Find where the given text appears and provide that cell's center as [x, y] coordinate. 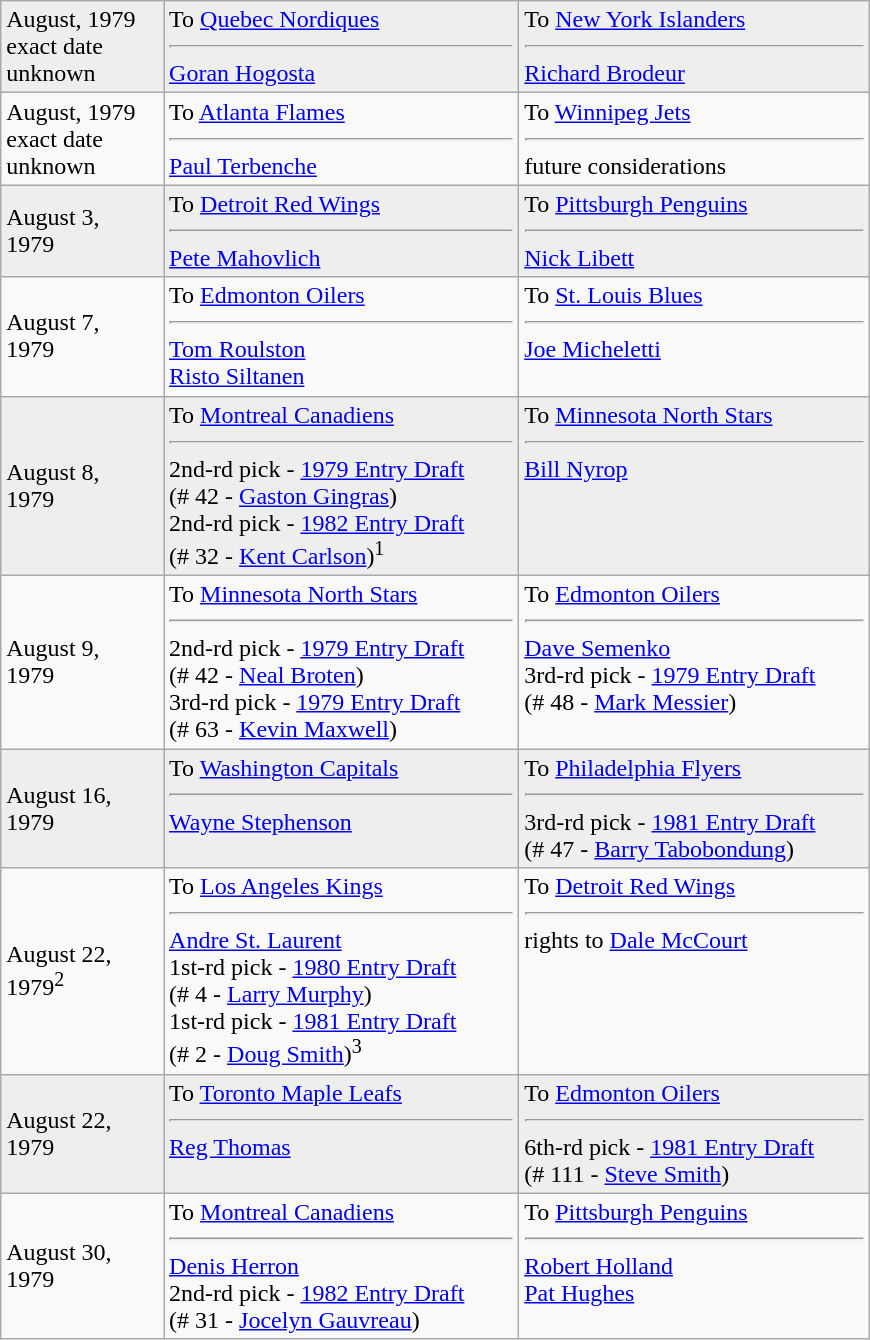
To Pittsburgh PenguinsRobert HollandPat Hughes [694, 1266]
August 16,1979 [82, 808]
To Toronto Maple LeafsReg Thomas [342, 1134]
To Minnesota North StarsBill Nyrop [694, 486]
To Los Angeles KingsAndre St. Laurent1st-rd pick - 1980 Entry Draft(# 4 - Larry Murphy)1st-rd pick - 1981 Entry Draft(# 2 - Doug Smith)3 [342, 972]
To Quebec NordiquesGoran Hogosta [342, 47]
August 3,1979 [82, 231]
To Edmonton Oilers6th-rd pick - 1981 Entry Draft(# 111 - Steve Smith) [694, 1134]
To Winnipeg Jetsfuture considerations [694, 139]
August 22,19792 [82, 972]
To Minnesota North Stars2nd-rd pick - 1979 Entry Draft(# 42 - Neal Broten)3rd-rd pick - 1979 Entry Draft(# 63 - Kevin Maxwell) [342, 662]
To Pittsburgh PenguinsNick Libett [694, 231]
August 22,1979 [82, 1134]
To Edmonton OilersDave Semenko3rd-rd pick - 1979 Entry Draft(# 48 - Mark Messier) [694, 662]
August 9,1979 [82, 662]
To Detroit Red Wingsrights to Dale McCourt [694, 972]
To New York IslandersRichard Brodeur [694, 47]
To Detroit Red WingsPete Mahovlich [342, 231]
To Philadelphia Flyers3rd-rd pick - 1981 Entry Draft(# 47 - Barry Tabobondung) [694, 808]
August 30,1979 [82, 1266]
To Atlanta FlamesPaul Terbenche [342, 139]
To St. Louis BluesJoe Micheletti [694, 336]
To Edmonton OilersTom RoulstonRisto Siltanen [342, 336]
August 7,1979 [82, 336]
To Washington CapitalsWayne Stephenson [342, 808]
To Montreal Canadiens2nd-rd pick - 1979 Entry Draft(# 42 - Gaston Gingras)2nd-rd pick - 1982 Entry Draft(# 32 - Kent Carlson)1 [342, 486]
August 8,1979 [82, 486]
To Montreal CanadiensDenis Herron2nd-rd pick - 1982 Entry Draft(# 31 - Jocelyn Gauvreau) [342, 1266]
